Scan for the cell matching the given text and deliver its [x, y] coordinate at center. 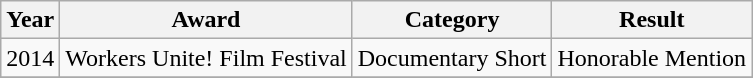
Honorable Mention [652, 58]
2014 [30, 58]
Category [452, 20]
Workers Unite! Film Festival [206, 58]
Documentary Short [452, 58]
Result [652, 20]
Year [30, 20]
Award [206, 20]
